Return [X, Y] of the center of cell containing provided text 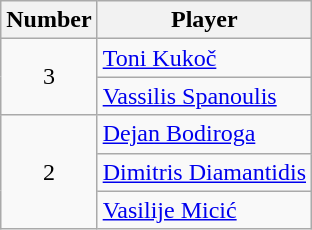
Player [204, 20]
Dimitris Diamantidis [204, 172]
Vassilis Spanoulis [204, 96]
2 [49, 172]
Number [49, 20]
Dejan Bodiroga [204, 134]
3 [49, 77]
Vasilije Micić [204, 210]
Toni Kukoč [204, 58]
